Capture the cell that displays the provided text and extract its [X, Y] central coordinate. 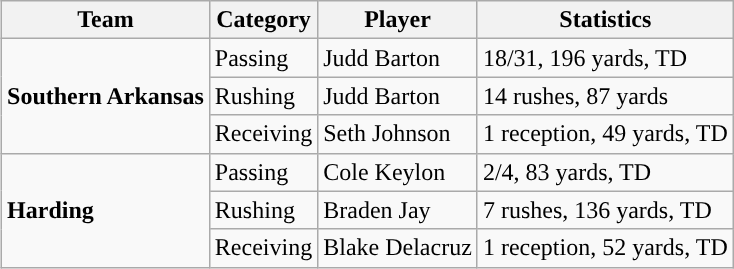
Category [263, 20]
7 rushes, 136 yards, TD [605, 210]
Braden Jay [398, 210]
1 reception, 49 yards, TD [605, 134]
Harding [106, 210]
Blake Delacruz [398, 248]
Player [398, 20]
Seth Johnson [398, 134]
1 reception, 52 yards, TD [605, 248]
Cole Keylon [398, 172]
Southern Arkansas [106, 96]
Team [106, 20]
14 rushes, 87 yards [605, 96]
2/4, 83 yards, TD [605, 172]
Statistics [605, 20]
18/31, 196 yards, TD [605, 58]
